Pinpoint the cell where the given text exists, returning its [X, Y] midpoint coordinate. 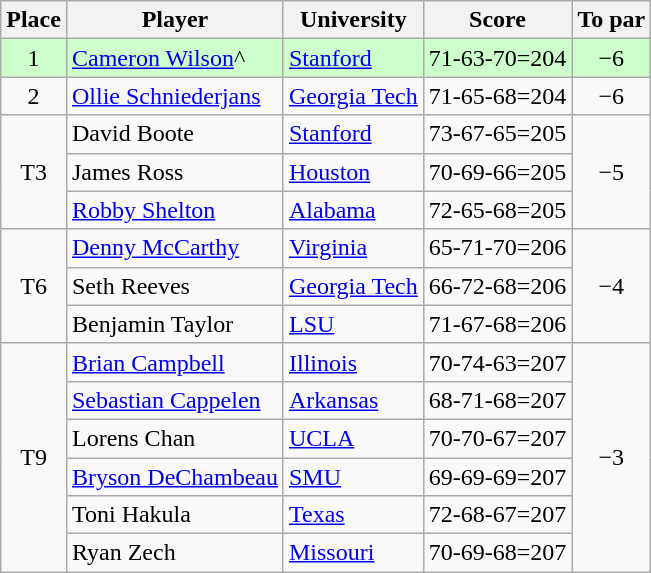
Brian Campbell [174, 362]
T9 [34, 457]
Player [174, 20]
Benjamin Taylor [174, 324]
−5 [612, 172]
71-65-68=204 [498, 96]
David Boote [174, 134]
70-74-63=207 [498, 362]
Denny McCarthy [174, 248]
Texas [353, 515]
−3 [612, 457]
72-68-67=207 [498, 515]
UCLA [353, 438]
Seth Reeves [174, 286]
1 [34, 58]
Score [498, 20]
71-67-68=206 [498, 324]
Ryan Zech [174, 553]
Illinois [353, 362]
Sebastian Cappelen [174, 400]
Arkansas [353, 400]
T3 [34, 172]
SMU [353, 477]
Toni Hakula [174, 515]
Bryson DeChambeau [174, 477]
68-71-68=207 [498, 400]
65-71-70=206 [498, 248]
72-65-68=205 [498, 210]
Virginia [353, 248]
James Ross [174, 172]
T6 [34, 286]
71-63-70=204 [498, 58]
Alabama [353, 210]
Ollie Schniederjans [174, 96]
University [353, 20]
LSU [353, 324]
Houston [353, 172]
70-69-68=207 [498, 553]
Missouri [353, 553]
70-69-66=205 [498, 172]
70-70-67=207 [498, 438]
Robby Shelton [174, 210]
Place [34, 20]
Lorens Chan [174, 438]
−4 [612, 286]
2 [34, 96]
73-67-65=205 [498, 134]
To par [612, 20]
Cameron Wilson^ [174, 58]
66-72-68=206 [498, 286]
69-69-69=207 [498, 477]
